For the text-containing cell, return its midpoint in (X, Y) coordinate format. 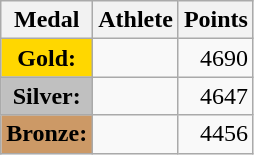
Athlete (136, 20)
4456 (216, 134)
Bronze: (47, 134)
Medal (47, 20)
Silver: (47, 96)
Gold: (47, 58)
4690 (216, 58)
4647 (216, 96)
Points (216, 20)
